Return [X, Y] of the center of cell containing provided text 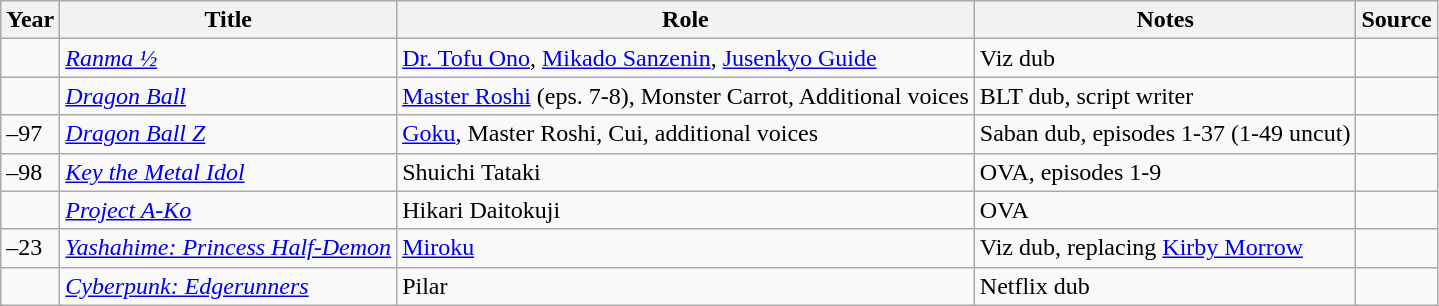
Title [228, 20]
Dragon Ball Z [228, 134]
Hikari Daitokuji [686, 210]
Ranma ½ [228, 58]
–23 [30, 248]
Viz dub, replacing Kirby Morrow [1165, 248]
BLT dub, script writer [1165, 96]
Netflix dub [1165, 286]
–97 [30, 134]
Dr. Tofu Ono, Mikado Sanzenin, Jusenkyo Guide [686, 58]
Pilar [686, 286]
Notes [1165, 20]
Viz dub [1165, 58]
OVA [1165, 210]
Yashahime: Princess Half-Demon [228, 248]
Cyberpunk: Edgerunners [228, 286]
Dragon Ball [228, 96]
Goku, Master Roshi, Cui, additional voices [686, 134]
–98 [30, 172]
Source [1396, 20]
Shuichi Tataki [686, 172]
OVA, episodes 1-9 [1165, 172]
Master Roshi (eps. 7-8), Monster Carrot, Additional voices [686, 96]
Role [686, 20]
Saban dub, episodes 1-37 (1-49 uncut) [1165, 134]
Key the Metal Idol [228, 172]
Miroku [686, 248]
Year [30, 20]
Project A-Ko [228, 210]
